Determine the [x, y] coordinate at the center of the cell enclosing the given text.  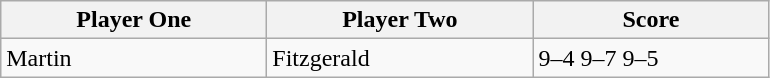
9–4 9–7 9–5 [651, 58]
Player One [134, 20]
Player Two [400, 20]
Fitzgerald [400, 58]
Martin [134, 58]
Score [651, 20]
